Return the [X, Y] coordinate for the center point of the cell that contains the specified text.  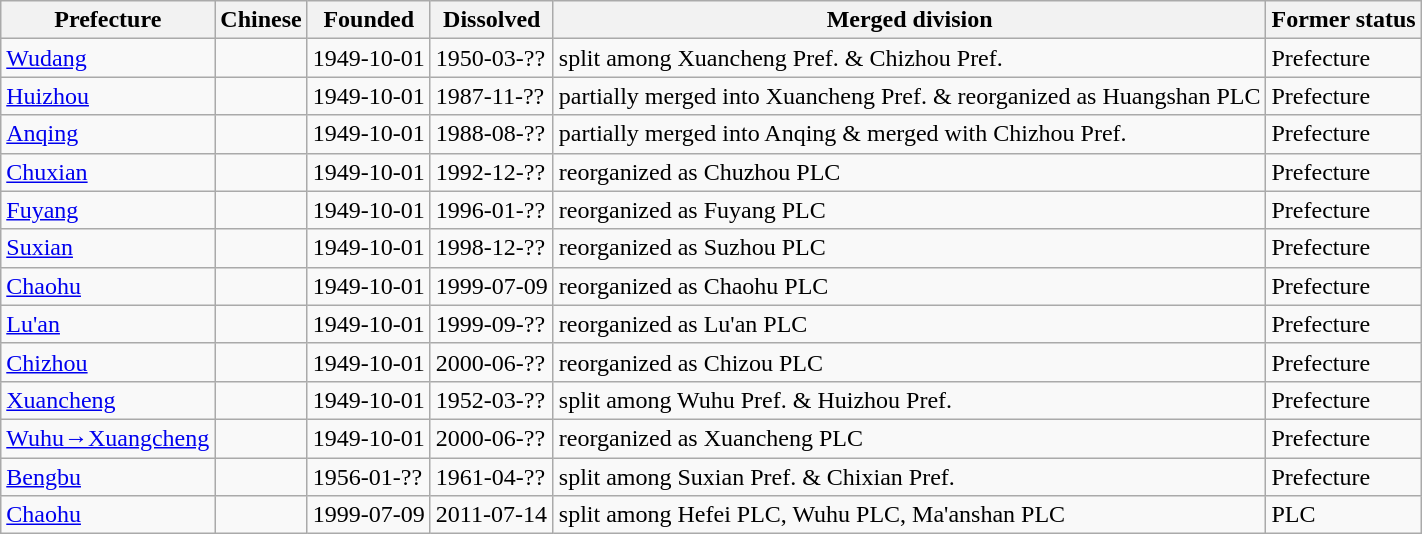
split among Suxian Pref. & Chixian Pref. [910, 477]
reorganized as Lu'an PLC [910, 324]
Xuancheng [108, 400]
Fuyang [108, 210]
reorganized as Fuyang PLC [910, 210]
Merged division [910, 20]
Wudang [108, 58]
1998-12-?? [492, 248]
Wuhu→Xuangcheng [108, 438]
1999-09-?? [492, 324]
Chuxian [108, 172]
1996-01-?? [492, 210]
2011-07-14 [492, 515]
1956-01-?? [368, 477]
Anqing [108, 134]
reorganized as Chaohu PLC [910, 286]
reorganized as Xuancheng PLC [910, 438]
Lu'an [108, 324]
1961-04-?? [492, 477]
partially merged into Anqing & merged with Chizhou Pref. [910, 134]
Chizhou [108, 362]
1992-12-?? [492, 172]
Bengbu [108, 477]
1988-08-?? [492, 134]
1950-03-?? [492, 58]
Former status [1344, 20]
Founded [368, 20]
split among Hefei PLC, Wuhu PLC, Ma'anshan PLC [910, 515]
Dissolved [492, 20]
PLC [1344, 515]
Suxian [108, 248]
Huizhou [108, 96]
reorganized as Chuzhou PLC [910, 172]
reorganized as Suzhou PLC [910, 248]
split among Wuhu Pref. & Huizhou Pref. [910, 400]
1952-03-?? [492, 400]
Chinese [261, 20]
reorganized as Chizou PLC [910, 362]
1987-11-?? [492, 96]
partially merged into Xuancheng Pref. & reorganized as Huangshan PLC [910, 96]
split among Xuancheng Pref. & Chizhou Pref. [910, 58]
